Scan for the cell matching the given text and deliver its [X, Y] coordinate at center. 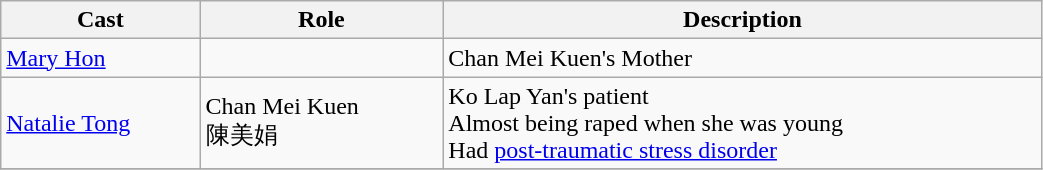
Ko Lap Yan's patientAlmost being raped when she was youngHad post-traumatic stress disorder [742, 123]
Chan Mei Kuen陳美娟 [322, 123]
Chan Mei Kuen's Mother [742, 58]
Role [322, 20]
Description [742, 20]
Mary Hon [100, 58]
Cast [100, 20]
Natalie Tong [100, 123]
